Return the [X, Y] coordinate for the center point of the cell that contains the specified text.  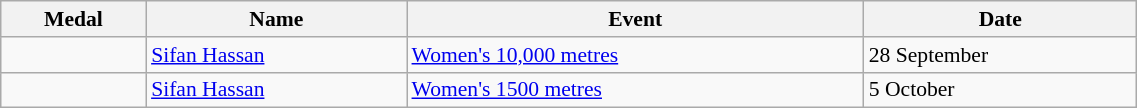
Event [634, 19]
Women's 1500 metres [634, 90]
Name [276, 19]
Medal [74, 19]
5 October [1000, 90]
Women's 10,000 metres [634, 55]
Date [1000, 19]
28 September [1000, 55]
